Return the [x, y] coordinate for the center point of the cell that contains the specified text.  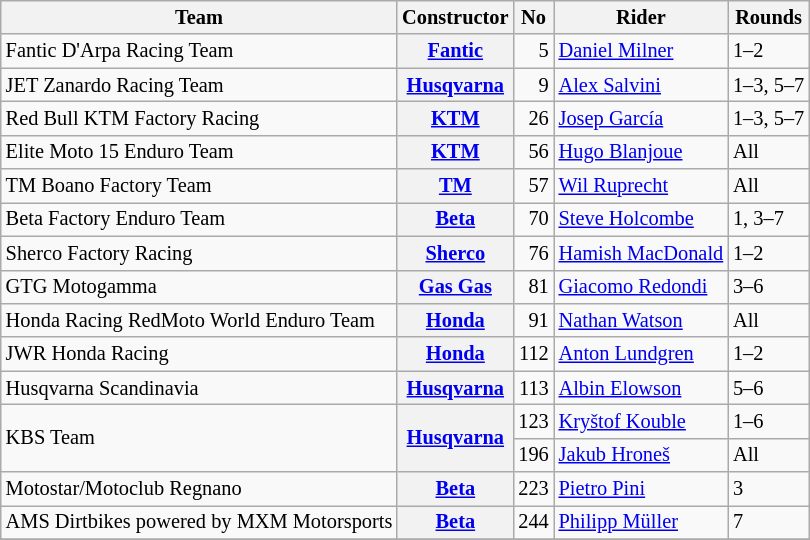
Giacomo Redondi [641, 287]
Jakub Hroneš [641, 455]
Philipp Müller [641, 522]
Husqvarna Scandinavia [200, 388]
Constructor [455, 17]
Team [200, 17]
123 [533, 421]
7 [768, 522]
TM Boano Factory Team [200, 186]
113 [533, 388]
56 [533, 152]
Daniel Milner [641, 51]
Red Bull KTM Factory Racing [200, 118]
1, 3–7 [768, 219]
Gas Gas [455, 287]
70 [533, 219]
Pietro Pini [641, 489]
Hamish MacDonald [641, 253]
Anton Lundgren [641, 354]
AMS Dirtbikes powered by MXM Motorsports [200, 522]
9 [533, 85]
3 [768, 489]
Steve Holcombe [641, 219]
No [533, 17]
Josep García [641, 118]
112 [533, 354]
Nathan Watson [641, 320]
81 [533, 287]
1–6 [768, 421]
Beta Factory Enduro Team [200, 219]
JET Zanardo Racing Team [200, 85]
Fantic D'Arpa Racing Team [200, 51]
26 [533, 118]
Alex Salvini [641, 85]
Sherco Factory Racing [200, 253]
196 [533, 455]
Rider [641, 17]
Fantic [455, 51]
Elite Moto 15 Enduro Team [200, 152]
KBS Team [200, 438]
244 [533, 522]
Albin Elowson [641, 388]
JWR Honda Racing [200, 354]
5–6 [768, 388]
91 [533, 320]
223 [533, 489]
Hugo Blanjoue [641, 152]
5 [533, 51]
Motostar/Motoclub Regnano [200, 489]
3–6 [768, 287]
57 [533, 186]
TM [455, 186]
Rounds [768, 17]
Sherco [455, 253]
GTG Motogamma [200, 287]
76 [533, 253]
Wil Ruprecht [641, 186]
Kryštof Kouble [641, 421]
Honda Racing RedMoto World Enduro Team [200, 320]
